Search for the cell housing the specified text and yield its [x, y] center coordinate. 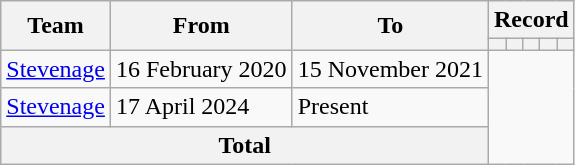
15 November 2021 [390, 69]
16 February 2020 [201, 69]
Team [56, 26]
From [201, 26]
To [390, 26]
Record [532, 20]
Total [245, 145]
Present [390, 107]
17 April 2024 [201, 107]
